Output the (X, Y) coordinate of the center of the cell containing the given text.  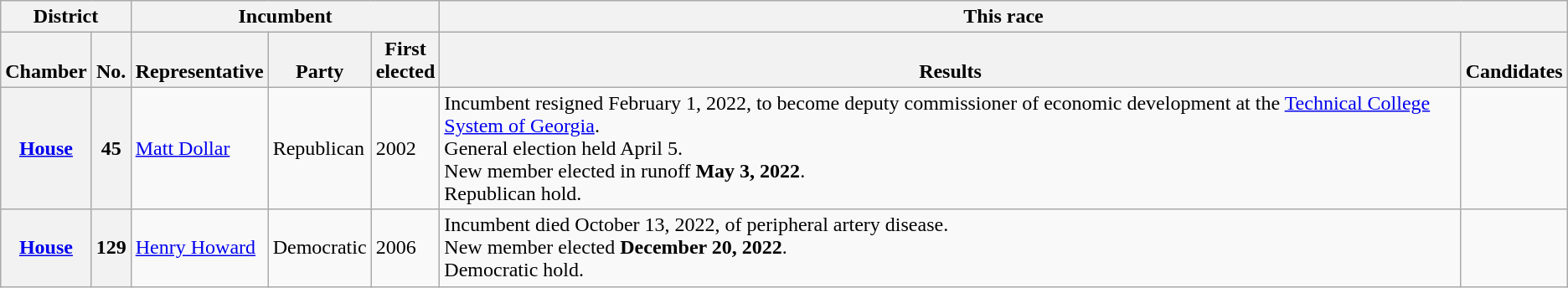
This race (1003, 17)
45 (111, 148)
Henry Howard (199, 248)
Representative (199, 60)
129 (111, 248)
2006 (405, 248)
District (65, 17)
Democratic (320, 248)
Firstelected (405, 60)
Candidates (1514, 60)
Party (320, 60)
Republican (320, 148)
Incumbent died October 13, 2022, of peripheral artery disease.New member elected December 20, 2022.Democratic hold. (950, 248)
Chamber (46, 60)
Results (950, 60)
2002 (405, 148)
Matt Dollar (199, 148)
No. (111, 60)
Incumbent (285, 17)
